Scan for the cell matching the given text and deliver its (X, Y) coordinate at center. 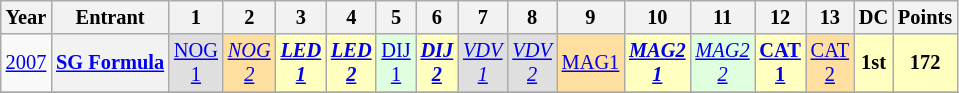
NOG2 (250, 63)
6 (438, 17)
8 (532, 17)
MAG1 (590, 63)
Points (925, 17)
9 (590, 17)
DIJ2 (438, 63)
4 (351, 17)
12 (780, 17)
DC (874, 17)
MAG21 (657, 63)
172 (925, 63)
13 (830, 17)
MAG22 (722, 63)
CAT1 (780, 63)
VDV2 (532, 63)
7 (482, 17)
3 (301, 17)
2007 (26, 63)
1st (874, 63)
5 (396, 17)
LED1 (301, 63)
VDV1 (482, 63)
Entrant (110, 17)
11 (722, 17)
NOG1 (196, 63)
10 (657, 17)
LED2 (351, 63)
1 (196, 17)
Year (26, 17)
CAT2 (830, 63)
SG Formula (110, 63)
2 (250, 17)
DIJ1 (396, 63)
